Capture the cell that displays the provided text and extract its [X, Y] central coordinate. 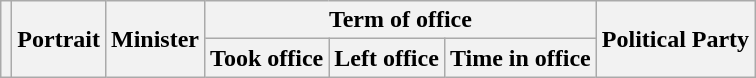
Left office [387, 58]
Political Party [675, 39]
Minister [154, 39]
Time in office [520, 58]
Took office [267, 58]
Portrait [59, 39]
Term of office [401, 20]
